Search for the cell housing the specified text and yield its [x, y] center coordinate. 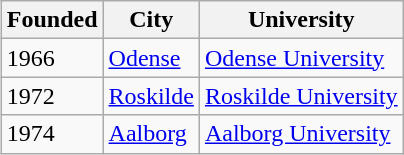
1972 [52, 96]
University [301, 20]
Roskilde [151, 96]
Founded [52, 20]
City [151, 20]
Roskilde University [301, 96]
Odense [151, 58]
1966 [52, 58]
1974 [52, 134]
Aalborg [151, 134]
Aalborg University [301, 134]
Odense University [301, 58]
